Determine the [X, Y] coordinate at the center of the cell enclosing the given text.  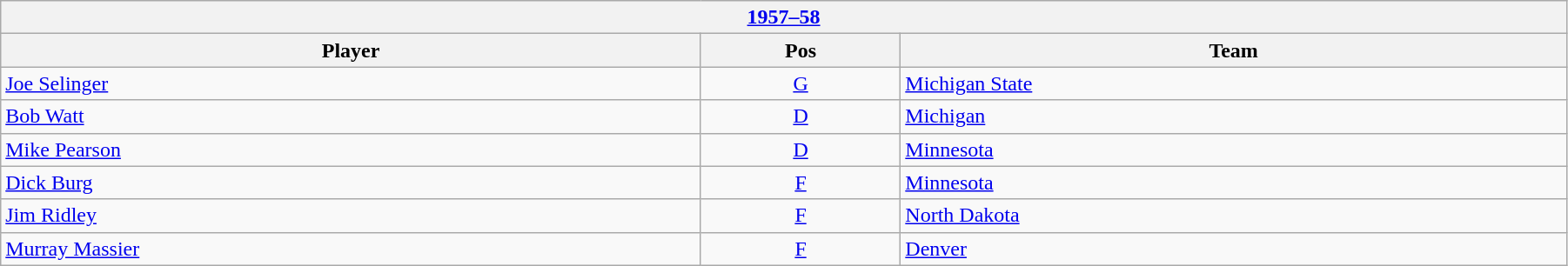
Team [1234, 50]
Denver [1234, 249]
Player [352, 50]
Michigan [1234, 116]
Pos [801, 50]
Jim Ridley [352, 216]
Murray Massier [352, 249]
Bob Watt [352, 116]
1957–58 [784, 17]
G [801, 83]
Dick Burg [352, 183]
Mike Pearson [352, 150]
North Dakota [1234, 216]
Michigan State [1234, 83]
Joe Selinger [352, 83]
